Scan for the cell matching the given text and deliver its (x, y) coordinate at center. 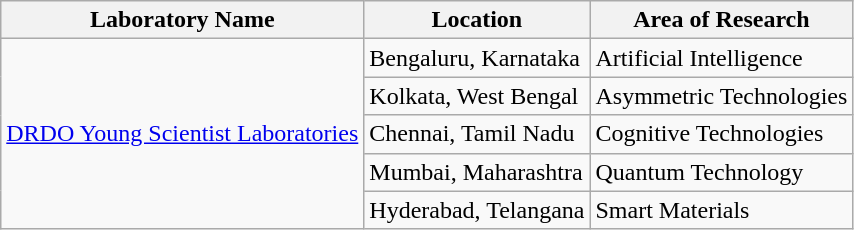
Cognitive Technologies (722, 134)
Mumbai, Maharashtra (477, 172)
Artificial Intelligence (722, 58)
Bengaluru, Karnataka (477, 58)
Asymmetric Technologies (722, 96)
Kolkata, West Bengal (477, 96)
Location (477, 20)
Area of Research (722, 20)
Smart Materials (722, 210)
Quantum Technology (722, 172)
Chennai, Tamil Nadu (477, 134)
Hyderabad, Telangana (477, 210)
DRDO Young Scientist Laboratories (182, 134)
Laboratory Name (182, 20)
